Identify which cell holds the provided text, then report its (X, Y) central coordinate. 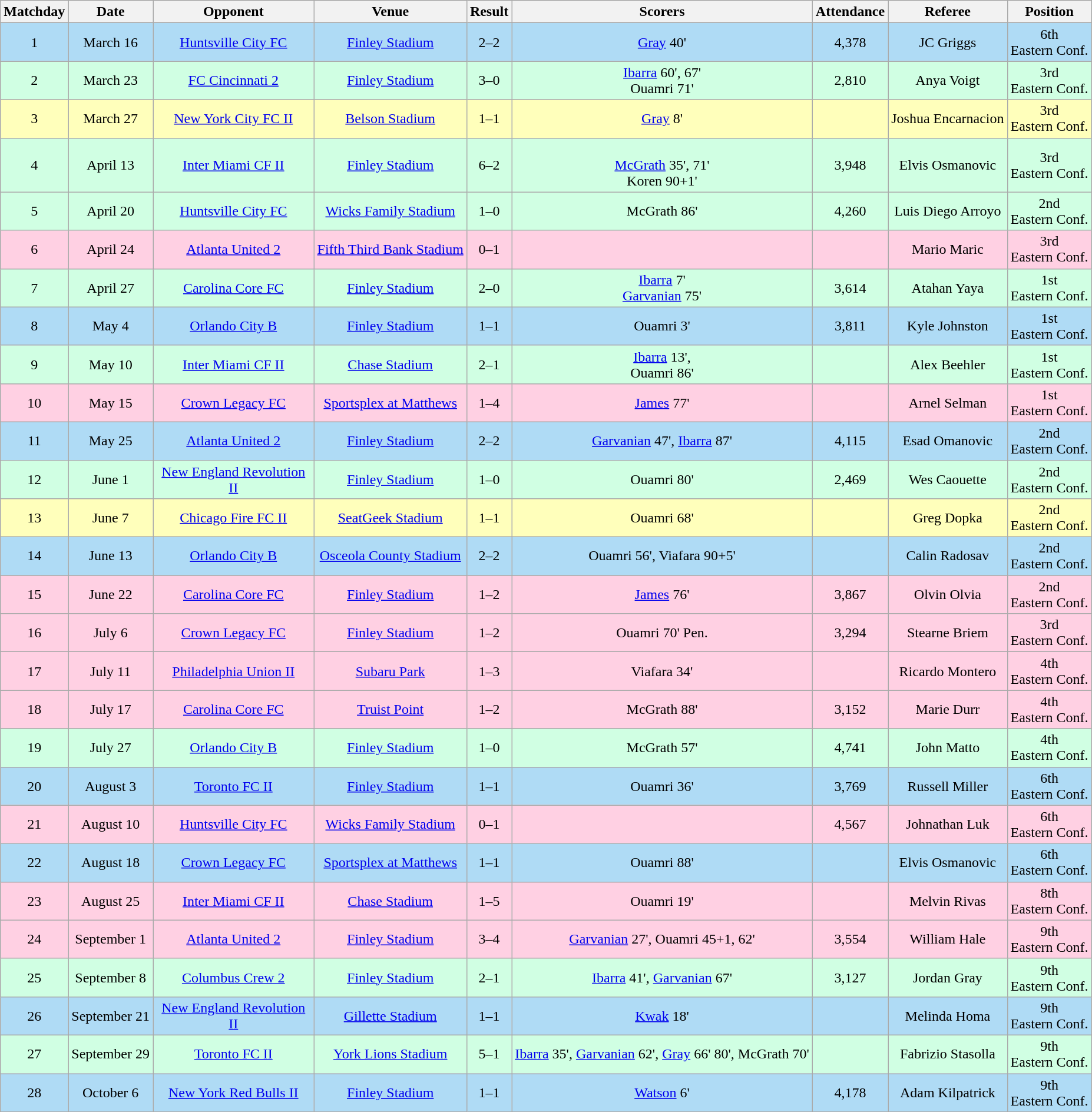
Arnel Selman (948, 403)
Opponent (234, 12)
Ouamri 56', Viafara 90+5' (662, 556)
March 16 (111, 42)
Gray 40' (662, 42)
Ouamri 36' (662, 786)
Osceola County Stadium (390, 556)
Venue (390, 12)
Ouamri 80' (662, 479)
New York Red Bulls II (234, 1092)
Olvin Olvia (948, 595)
25 (34, 978)
10 (34, 403)
September 21 (111, 1015)
Calin Radosav (948, 556)
August 3 (111, 786)
Matchday (34, 12)
JC Griggs (948, 42)
Attendance (850, 12)
Ibarra 13',Ouamri 86' (662, 364)
James 76' (662, 595)
Columbus Crew 2 (234, 978)
Date (111, 12)
McGrath 88' (662, 709)
Anya Voigt (948, 80)
Greg Dopka (948, 518)
22 (34, 862)
6 (34, 250)
26 (34, 1015)
Truist Point (390, 709)
Ouamri 3' (662, 326)
Luis Diego Arroyo (948, 211)
Chicago Fire FC II (234, 518)
Ibarra 41', Garvanian 67' (662, 978)
John Matto (948, 748)
July 11 (111, 671)
4,115 (850, 441)
28 (34, 1092)
Kyle Johnston (948, 326)
Mario Maric (948, 250)
Ouamri 88' (662, 862)
FC Cincinnati 2 (234, 80)
16 (34, 633)
8 (34, 326)
July 17 (111, 709)
8thEastern Conf. (1050, 901)
September 8 (111, 978)
Garvanian 47', Ibarra 87' (662, 441)
15 (34, 595)
March 27 (111, 119)
August 25 (111, 901)
October 6 (111, 1092)
Ibarra 60', 67'Ouamri 71' (662, 80)
4,178 (850, 1092)
September 1 (111, 939)
Marie Durr (948, 709)
SeatGeek Stadium (390, 518)
Melvin Rivas (948, 901)
4,741 (850, 748)
Ibarra 7'Garvanian 75' (662, 287)
3,152 (850, 709)
3,948 (850, 165)
4,567 (850, 825)
5–1 (489, 1054)
Gillette Stadium (390, 1015)
1–5 (489, 901)
3,769 (850, 786)
James 77' (662, 403)
2 (34, 80)
1–3 (489, 671)
August 18 (111, 862)
July 27 (111, 748)
2,810 (850, 80)
Fabrizio Stasolla (948, 1054)
Ouamri 68' (662, 518)
27 (34, 1054)
Garvanian 27', Ouamri 45+1, 62' (662, 939)
Russell Miller (948, 786)
17 (34, 671)
April 20 (111, 211)
3–4 (489, 939)
2–0 (489, 287)
3–0 (489, 80)
3,614 (850, 287)
June 13 (111, 556)
September 29 (111, 1054)
Fifth Third Bank Stadium (390, 250)
3,867 (850, 595)
Gray 8' (662, 119)
4,260 (850, 211)
3,127 (850, 978)
23 (34, 901)
Watson 6' (662, 1092)
Ibarra 35', Garvanian 62', Gray 66' 80', McGrath 70' (662, 1054)
Referee (948, 12)
4 (34, 165)
Viafara 34' (662, 671)
1 (34, 42)
3,811 (850, 326)
Scorers (662, 12)
Melinda Homa (948, 1015)
Alex Beehler (948, 364)
New York City FC II (234, 119)
April 27 (111, 287)
Atahan Yaya (948, 287)
7 (34, 287)
June 7 (111, 518)
3,554 (850, 939)
11 (34, 441)
Johnathan Luk (948, 825)
Joshua Encarnacion (948, 119)
Stearne Briem (948, 633)
May 15 (111, 403)
Wes Caouette (948, 479)
6–2 (489, 165)
April 24 (111, 250)
1–4 (489, 403)
July 6 (111, 633)
Position (1050, 12)
Ouamri 19' (662, 901)
14 (34, 556)
4,378 (850, 42)
August 10 (111, 825)
3 (34, 119)
13 (34, 518)
McGrath 35', 71'Koren 90+1' (662, 165)
Ouamri 70' Pen. (662, 633)
5 (34, 211)
Kwak 18' (662, 1015)
May 10 (111, 364)
April 13 (111, 165)
Ricardo Montero (948, 671)
9 (34, 364)
McGrath 86' (662, 211)
Esad Omanovic (948, 441)
Adam Kilpatrick (948, 1092)
20 (34, 786)
12 (34, 479)
19 (34, 748)
McGrath 57' (662, 748)
3,294 (850, 633)
May 4 (111, 326)
2,469 (850, 479)
21 (34, 825)
Belson Stadium (390, 119)
March 23 (111, 80)
June 1 (111, 479)
May 25 (111, 441)
Result (489, 12)
June 22 (111, 595)
18 (34, 709)
Subaru Park (390, 671)
Jordan Gray (948, 978)
York Lions Stadium (390, 1054)
William Hale (948, 939)
24 (34, 939)
Philadelphia Union II (234, 671)
